From the cell containing the given text, extract its center point as (x, y) coordinate. 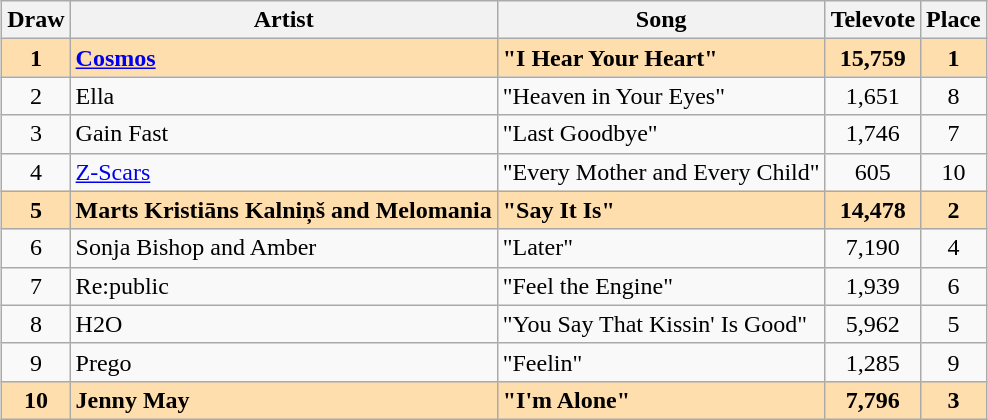
1,651 (872, 96)
Cosmos (284, 58)
Jenny May (284, 400)
14,478 (872, 210)
Re:public (284, 286)
7,796 (872, 400)
"Say It Is" (661, 210)
"You Say That Kissin' Is Good" (661, 324)
Ella (284, 96)
Marts Kristiāns Kalniņš and Melomania (284, 210)
1,939 (872, 286)
Draw (36, 20)
5,962 (872, 324)
605 (872, 172)
"Feelin" (661, 362)
"I Hear Your Heart" (661, 58)
"Every Mother and Every Child" (661, 172)
Song (661, 20)
Z-Scars (284, 172)
Gain Fast (284, 134)
Sonja Bishop and Amber (284, 248)
Televote (872, 20)
Place (954, 20)
1,285 (872, 362)
H2O (284, 324)
Prego (284, 362)
"Heaven in Your Eyes" (661, 96)
"Later" (661, 248)
1,746 (872, 134)
"I'm Alone" (661, 400)
7,190 (872, 248)
"Feel the Engine" (661, 286)
15,759 (872, 58)
"Last Goodbye" (661, 134)
Artist (284, 20)
